Pinpoint the cell where the given text exists, returning its (X, Y) midpoint coordinate. 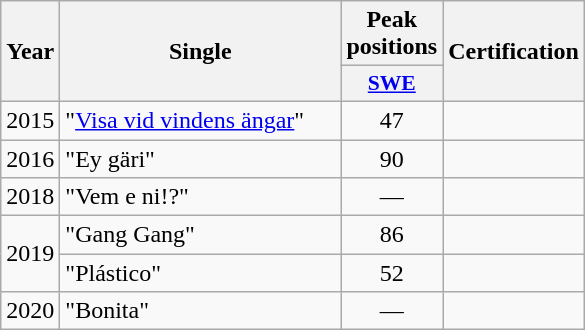
Single (200, 52)
SWE (392, 84)
2018 (30, 197)
Peak positions (392, 34)
2019 (30, 254)
Certification (514, 52)
52 (392, 273)
"Bonita" (200, 311)
2016 (30, 159)
"Vem e ni!?" (200, 197)
90 (392, 159)
"Gang Gang" (200, 235)
2020 (30, 311)
2015 (30, 120)
86 (392, 235)
"Ey gäri" (200, 159)
"Visa vid vindens ängar" (200, 120)
47 (392, 120)
"Plástico" (200, 273)
Year (30, 52)
